From the cell containing the given text, extract its center point as (x, y) coordinate. 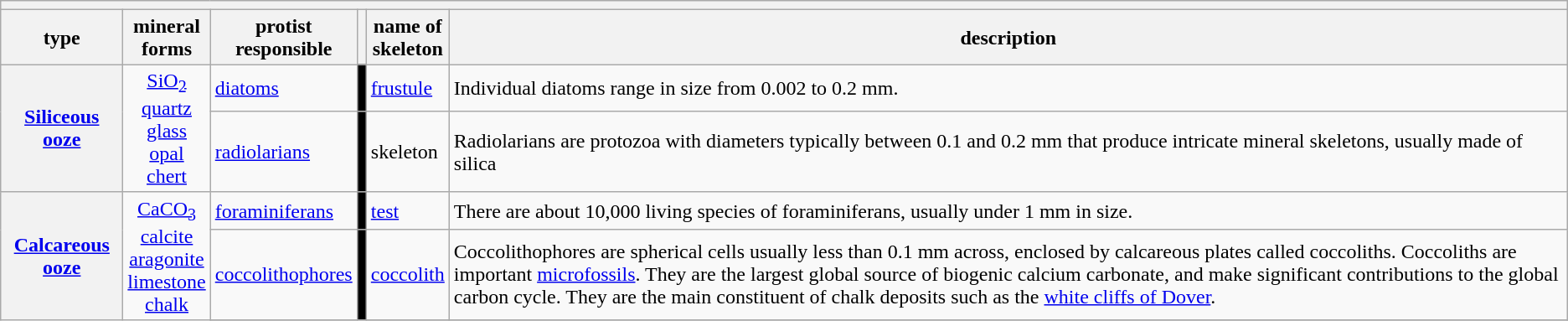
CaCO3calcitearagonitelimestonechalk (167, 256)
protistresponsible (283, 37)
coccolith (407, 275)
Calcareous ooze (62, 256)
test (407, 211)
Radiolarians are protozoa with diameters typically between 0.1 and 0.2 mm that produce intricate mineral skeletons, usually made of silica (1008, 152)
type (62, 37)
Siliceous ooze (62, 128)
radiolarians (283, 152)
Individual diatoms range in size from 0.002 to 0.2 mm. (1008, 88)
description (1008, 37)
frustule (407, 88)
name ofskeleton (407, 37)
coccolithophores (283, 275)
diatoms (283, 88)
There are about 10,000 living species of foraminiferans, usually under 1 mm in size. (1008, 211)
mineralforms (167, 37)
SiO2quartzglassopalchert (167, 128)
foraminiferans (283, 211)
skeleton (407, 152)
